Extract the [x, y] coordinate from the center of the cell holding the provided text.  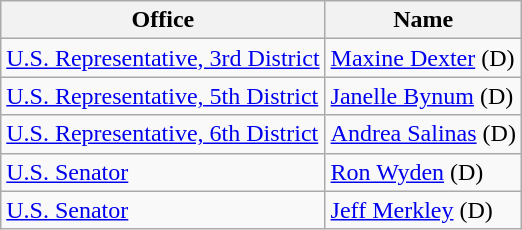
Office [163, 20]
U.S. Representative, 3rd District [163, 58]
Andrea Salinas (D) [423, 134]
Janelle Bynum (D) [423, 96]
Jeff Merkley (D) [423, 210]
U.S. Representative, 6th District [163, 134]
Name [423, 20]
Ron Wyden (D) [423, 172]
Maxine Dexter (D) [423, 58]
U.S. Representative, 5th District [163, 96]
